For the text-containing cell, return its midpoint in [X, Y] coordinate format. 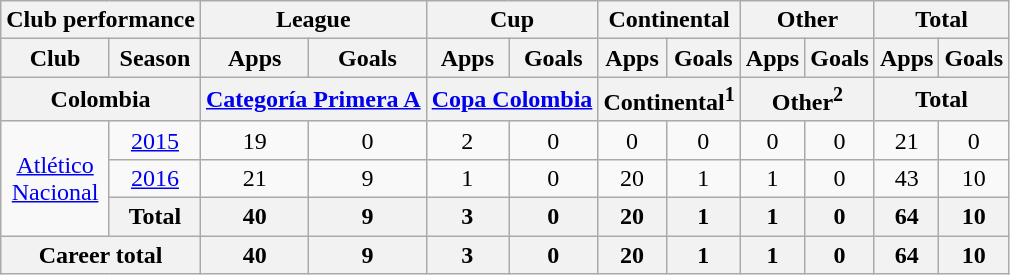
Colombia [101, 100]
Season [154, 58]
Continental [669, 20]
AtléticoNacional [56, 178]
Categoría Primera A [313, 100]
Other2 [807, 100]
43 [906, 178]
19 [254, 140]
Club performance [101, 20]
Continental1 [669, 100]
Career total [101, 255]
Copa Colombia [512, 100]
Other [807, 20]
Club [56, 58]
Cup [512, 20]
League [313, 20]
2016 [154, 178]
2015 [154, 140]
2 [467, 140]
